Search for the cell housing the specified text and yield its [X, Y] center coordinate. 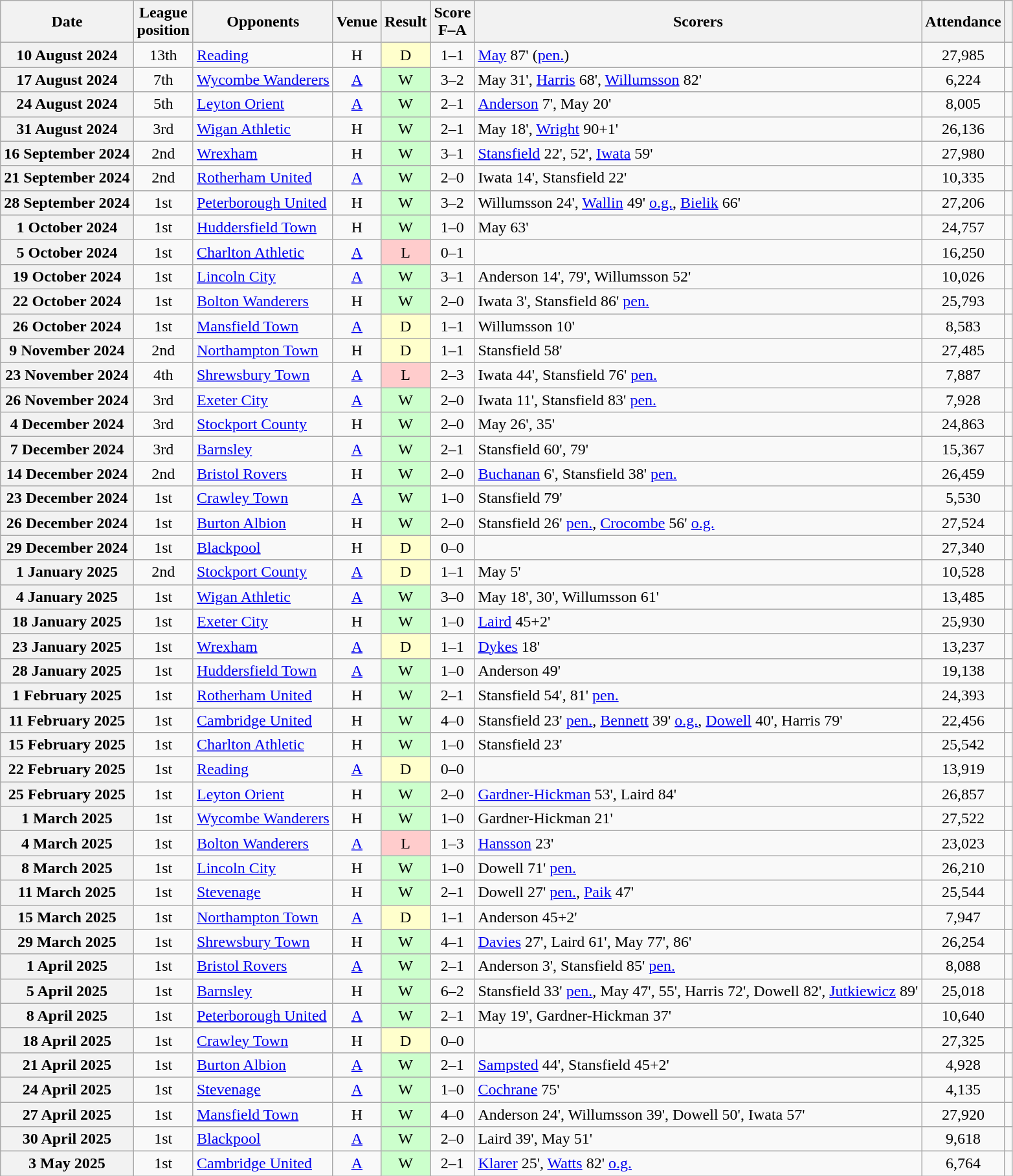
26,857 [963, 794]
25,930 [963, 621]
27,920 [963, 1114]
7,947 [963, 917]
7,928 [963, 400]
Willumsson 24', Wallin 49' o.g., Bielik 66' [698, 203]
25,544 [963, 893]
27,980 [963, 153]
Hansson 23' [698, 843]
23 November 2024 [67, 375]
26 December 2024 [67, 523]
May 18', 30', Willumsson 61' [698, 597]
Date [67, 22]
5th [163, 104]
25,542 [963, 745]
16,250 [963, 252]
31 August 2024 [67, 129]
15 February 2025 [67, 745]
8,088 [963, 966]
27 April 2025 [67, 1114]
23 December 2024 [67, 498]
Laird 45+2' [698, 621]
May 18', Wright 90+1' [698, 129]
4 December 2024 [67, 425]
May 63' [698, 227]
4,135 [963, 1089]
15,367 [963, 449]
Stansfield 23' [698, 745]
Anderson 14', 79', Willumsson 52' [698, 276]
13th [163, 55]
24,393 [963, 695]
Venue [357, 22]
4–1 [452, 942]
25,793 [963, 301]
Stansfield 23' pen., Bennett 39' o.g., Dowell 40', Harris 79' [698, 720]
4,928 [963, 1065]
3 May 2025 [67, 1164]
Stansfield 26' pen., Crocombe 56' o.g. [698, 523]
24,863 [963, 425]
24,757 [963, 227]
Dykes 18' [698, 646]
Leagueposition [163, 22]
Sampsted 44', Stansfield 45+2' [698, 1065]
13,237 [963, 646]
10,640 [963, 1015]
Stansfield 54', 81' pen. [698, 695]
Iwata 14', Stansfield 22' [698, 178]
Willumsson 10' [698, 326]
9,618 [963, 1139]
Stansfield 60', 79' [698, 449]
27,206 [963, 203]
10,335 [963, 178]
10,528 [963, 572]
Attendance [963, 22]
1 February 2025 [67, 695]
1 October 2024 [67, 227]
Opponents [263, 22]
Iwata 11', Stansfield 83' pen. [698, 400]
5,530 [963, 498]
4th [163, 375]
1 March 2025 [67, 819]
13,485 [963, 597]
11 March 2025 [67, 893]
28 January 2025 [67, 671]
0–1 [452, 252]
10 August 2024 [67, 55]
Anderson 3', Stansfield 85' pen. [698, 966]
May 87' (pen.) [698, 55]
24 April 2025 [67, 1089]
Gardner-Hickman 21' [698, 819]
5 April 2025 [67, 991]
5 October 2024 [67, 252]
16 September 2024 [67, 153]
28 September 2024 [67, 203]
May 26', 35' [698, 425]
1–3 [452, 843]
27,524 [963, 523]
18 January 2025 [67, 621]
Anderson 49' [698, 671]
Anderson 45+2' [698, 917]
7,887 [963, 375]
May 19', Gardner-Hickman 37' [698, 1015]
8,583 [963, 326]
Cochrane 75' [698, 1089]
26,459 [963, 474]
22,456 [963, 720]
2–3 [452, 375]
14 December 2024 [67, 474]
Scorers [698, 22]
25 February 2025 [67, 794]
7 December 2024 [67, 449]
May 31', Harris 68', Willumsson 82' [698, 80]
19,138 [963, 671]
11 February 2025 [67, 720]
26,210 [963, 868]
27,340 [963, 548]
25,018 [963, 991]
29 March 2025 [67, 942]
Iwata 3', Stansfield 86' pen. [698, 301]
24 August 2024 [67, 104]
15 March 2025 [67, 917]
May 5' [698, 572]
Stansfield 33' pen., May 47', 55', Harris 72', Dowell 82', Jutkiewicz 89' [698, 991]
18 April 2025 [67, 1040]
ScoreF–A [452, 22]
26 October 2024 [67, 326]
19 October 2024 [67, 276]
3–0 [452, 597]
Dowell 71' pen. [698, 868]
29 December 2024 [67, 548]
Dowell 27' pen., Paik 47' [698, 893]
22 February 2025 [67, 770]
Stansfield 79' [698, 498]
Stansfield 58' [698, 351]
26,254 [963, 942]
8,005 [963, 104]
Anderson 7', May 20' [698, 104]
Iwata 44', Stansfield 76' pen. [698, 375]
17 August 2024 [67, 80]
Klarer 25', Watts 82' o.g. [698, 1164]
27,325 [963, 1040]
1 January 2025 [67, 572]
7th [163, 80]
27,985 [963, 55]
Stansfield 22', 52', Iwata 59' [698, 153]
Laird 39', May 51' [698, 1139]
Gardner-Hickman 53', Laird 84' [698, 794]
4 March 2025 [67, 843]
Davies 27', Laird 61', May 77', 86' [698, 942]
27,485 [963, 351]
6,224 [963, 80]
13,919 [963, 770]
10,026 [963, 276]
26,136 [963, 129]
Anderson 24', Willumsson 39', Dowell 50', Iwata 57' [698, 1114]
9 November 2024 [67, 351]
23,023 [963, 843]
23 January 2025 [67, 646]
8 March 2025 [67, 868]
8 April 2025 [67, 1015]
22 October 2024 [67, 301]
6,764 [963, 1164]
1 April 2025 [67, 966]
6–2 [452, 991]
Result [405, 22]
4 January 2025 [67, 597]
21 September 2024 [67, 178]
30 April 2025 [67, 1139]
27,522 [963, 819]
21 April 2025 [67, 1065]
26 November 2024 [67, 400]
Buchanan 6', Stansfield 38' pen. [698, 474]
